From the cell containing the given text, extract its center point as (x, y) coordinate. 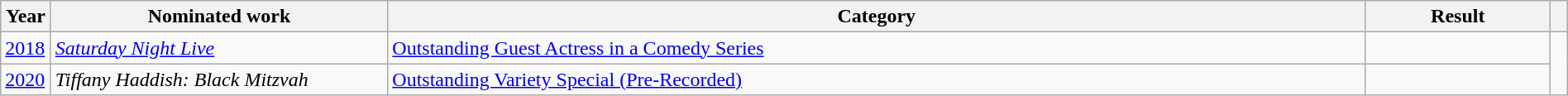
Outstanding Guest Actress in a Comedy Series (877, 48)
Year (26, 17)
Nominated work (219, 17)
Outstanding Variety Special (Pre-Recorded) (877, 79)
Tiffany Haddish: Black Mitzvah (219, 79)
Saturday Night Live (219, 48)
2018 (26, 48)
2020 (26, 79)
Result (1458, 17)
Category (877, 17)
